Output the [X, Y] coordinate of the center of the cell containing the given text.  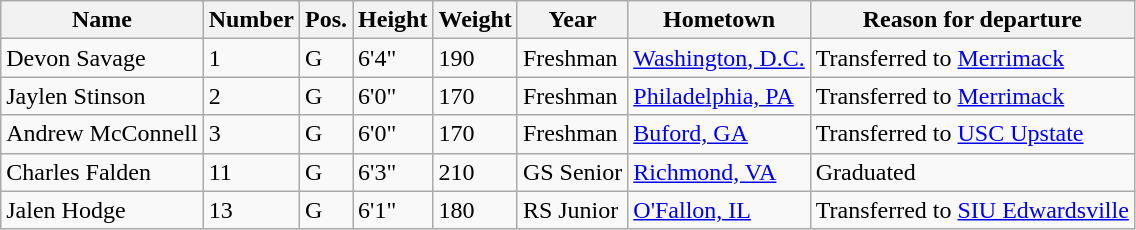
Buford, GA [719, 134]
Height [393, 20]
2 [251, 96]
Weight [475, 20]
Philadelphia, PA [719, 96]
11 [251, 172]
Andrew McConnell [102, 134]
3 [251, 134]
6'3" [393, 172]
Pos. [326, 20]
210 [475, 172]
180 [475, 210]
Reason for departure [972, 20]
Number [251, 20]
1 [251, 58]
Year [572, 20]
GS Senior [572, 172]
13 [251, 210]
Transferred to USC Upstate [972, 134]
Hometown [719, 20]
6'4" [393, 58]
O'Fallon, IL [719, 210]
RS Junior [572, 210]
Devon Savage [102, 58]
Name [102, 20]
Transferred to SIU Edwardsville [972, 210]
Washington, D.C. [719, 58]
Jalen Hodge [102, 210]
190 [475, 58]
Richmond, VA [719, 172]
Jaylen Stinson [102, 96]
Charles Falden [102, 172]
6'1" [393, 210]
Graduated [972, 172]
